Output the (X, Y) coordinate of the center of the cell containing the given text.  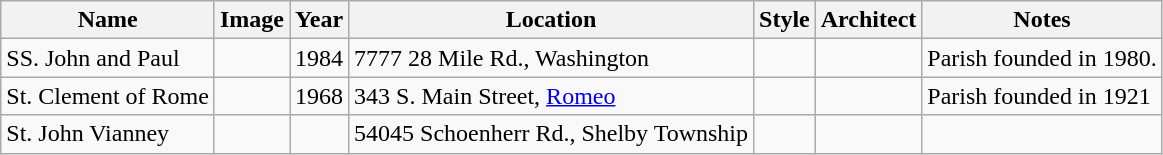
Style (785, 20)
54045 Schoenherr Rd., Shelby Township (552, 134)
7777 28 Mile Rd., Washington (552, 58)
Parish founded in 1980. (1042, 58)
Location (552, 20)
St. John Vianney (108, 134)
1984 (320, 58)
Architect (868, 20)
Parish founded in 1921 (1042, 96)
Year (320, 20)
343 S. Main Street, Romeo (552, 96)
Notes (1042, 20)
St. Clement of Rome (108, 96)
SS. John and Paul (108, 58)
Image (252, 20)
Name (108, 20)
1968 (320, 96)
